Return the (x, y) coordinate for the center point of the cell that contains the specified text.  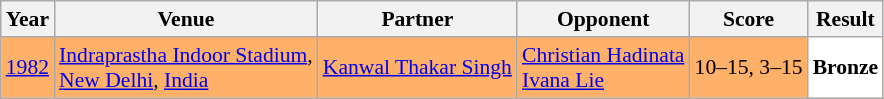
Opponent (604, 19)
Kanwal Thakar Singh (418, 68)
Venue (186, 19)
Year (28, 19)
Partner (418, 19)
Christian Hadinata Ivana Lie (604, 68)
10–15, 3–15 (749, 68)
Result (846, 19)
Bronze (846, 68)
1982 (28, 68)
Score (749, 19)
Indraprastha Indoor Stadium, New Delhi, India (186, 68)
